Pinpoint the cell where the given text exists, returning its [X, Y] midpoint coordinate. 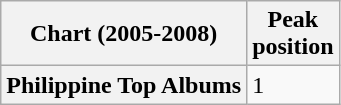
Philippine Top Albums [124, 85]
Peakposition [293, 34]
1 [293, 85]
Chart (2005-2008) [124, 34]
